Provide the (x, y) coordinate of the cell's center where the given text is located.  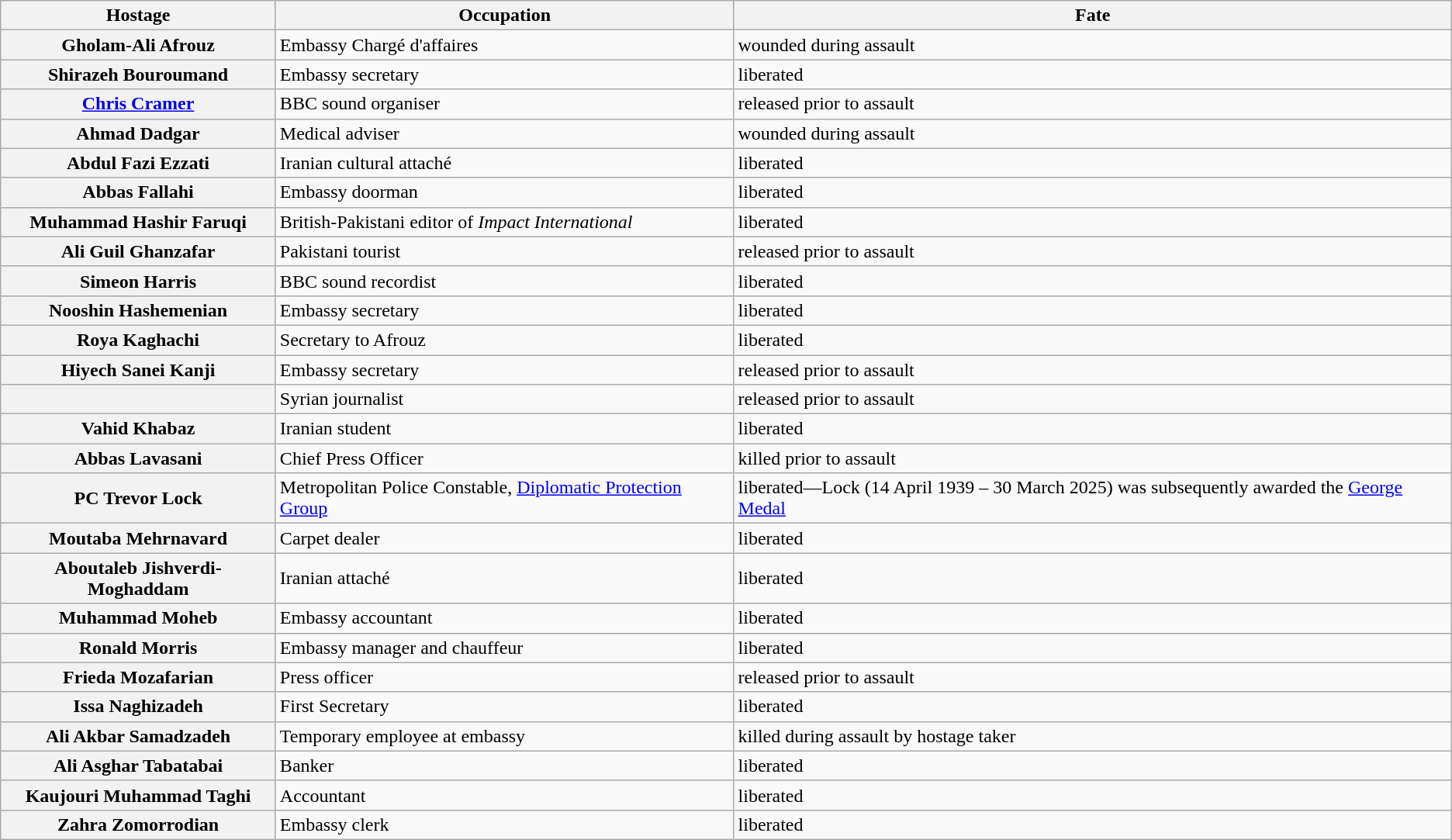
Vahid Khabaz (138, 429)
Embassy clerk (504, 824)
Kaujouri Muhammad Taghi (138, 795)
BBC sound organiser (504, 104)
Ali Guil Ghanzafar (138, 251)
Secretary to Afrouz (504, 340)
Hiyech Sanei Kanji (138, 370)
Nooshin Hashemenian (138, 310)
Banker (504, 766)
Accountant (504, 795)
Hostage (138, 16)
Occupation (504, 16)
Iranian attaché (504, 579)
Ali Asghar Tabatabai (138, 766)
Ahmad Dadgar (138, 133)
Issa Naghizadeh (138, 707)
Embassy doorman (504, 192)
Abdul Fazi Ezzati (138, 163)
killed during assault by hostage taker (1092, 736)
Chris Cramer (138, 104)
Muhammad Hashir Faruqi (138, 222)
British-Pakistani editor of Impact International (504, 222)
Shirazeh Bouroumand (138, 74)
Frieda Mozafarian (138, 677)
Chief Press Officer (504, 458)
Gholam-Ali Afrouz (138, 45)
First Secretary (504, 707)
Embassy Chargé d'affaires (504, 45)
killed prior to assault (1092, 458)
Ronald Morris (138, 648)
Muhammad Moheb (138, 618)
Fate (1092, 16)
Medical adviser (504, 133)
Aboutaleb Jishverdi-Moghaddam (138, 579)
Carpet dealer (504, 538)
Abbas Fallahi (138, 192)
liberated—Lock (14 April 1939 – 30 March 2025) was subsequently awarded the George Medal (1092, 498)
Roya Kaghachi (138, 340)
Iranian cultural attaché (504, 163)
Abbas Lavasani (138, 458)
Syrian journalist (504, 399)
BBC sound recordist (504, 281)
Zahra Zomorrodian (138, 824)
Press officer (504, 677)
Simeon Harris (138, 281)
Ali Akbar Samadzadeh (138, 736)
Metropolitan Police Constable, Diplomatic Protection Group (504, 498)
Pakistani tourist (504, 251)
Moutaba Mehrnavard (138, 538)
PC Trevor Lock (138, 498)
Embassy manager and chauffeur (504, 648)
Temporary employee at embassy (504, 736)
Iranian student (504, 429)
Embassy accountant (504, 618)
